Output the (X, Y) coordinate of the center of the cell containing the given text.  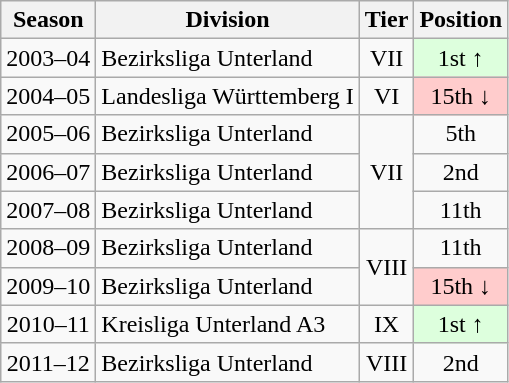
Tier (386, 20)
2008–09 (48, 248)
IX (386, 324)
Landesliga Württemberg I (228, 96)
Position (461, 20)
2005–06 (48, 134)
2010–11 (48, 324)
2006–07 (48, 172)
2011–12 (48, 362)
2007–08 (48, 210)
2003–04 (48, 58)
5th (461, 134)
2004–05 (48, 96)
Division (228, 20)
Kreisliga Unterland A3 (228, 324)
2009–10 (48, 286)
VI (386, 96)
Season (48, 20)
